For the text-containing cell, return its midpoint in (X, Y) coordinate format. 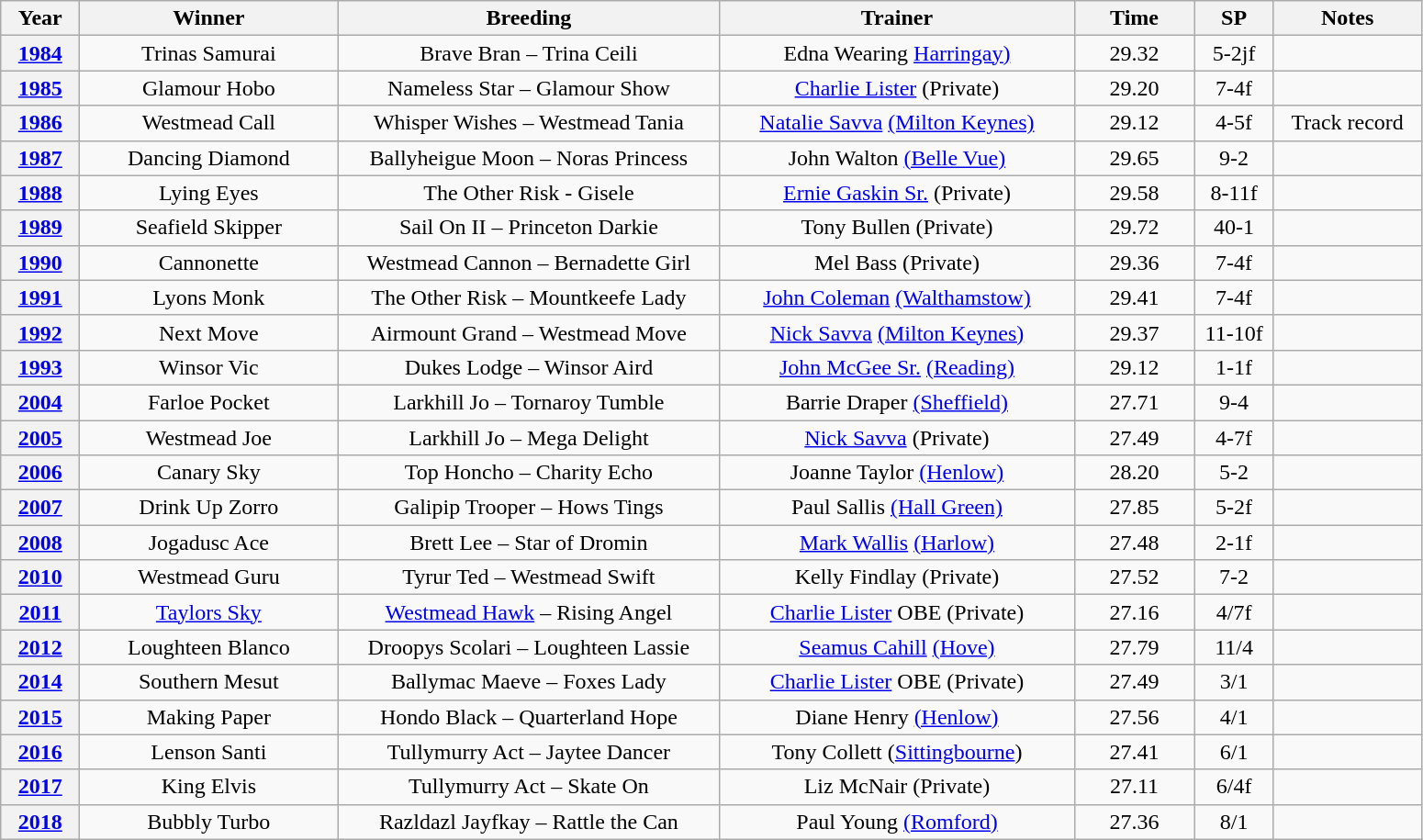
Charlie Lister (Private) (897, 88)
King Elvis (209, 787)
Liz McNair (Private) (897, 787)
4/1 (1234, 717)
5-2 (1234, 473)
1984 (40, 53)
Dancing Diamond (209, 158)
27.11 (1135, 787)
2004 (40, 402)
Westmead Hawk – Rising Angel (529, 612)
Bubbly Turbo (209, 822)
Next Move (209, 332)
Farloe Pocket (209, 402)
1993 (40, 367)
40-1 (1234, 228)
Cannonette (209, 263)
29.20 (1135, 88)
6/4f (1234, 787)
Trinas Samurai (209, 53)
Lying Eyes (209, 193)
Mel Bass (Private) (897, 263)
5-2jf (1234, 53)
11/4 (1234, 647)
Canary Sky (209, 473)
2012 (40, 647)
Razldazl Jayfkay – Rattle the Can (529, 822)
Airmount Grand – Westmead Move (529, 332)
1990 (40, 263)
Dukes Lodge – Winsor Aird (529, 367)
Brave Bran – Trina Ceili (529, 53)
Mark Wallis (Harlow) (897, 543)
John Coleman (Walthamstow) (897, 297)
Whisper Wishes – Westmead Tania (529, 123)
1-1f (1234, 367)
Top Honcho – Charity Echo (529, 473)
8-11f (1234, 193)
Tony Collett (Sittingbourne) (897, 752)
27.48 (1135, 543)
Jogadusc Ace (209, 543)
Winner (209, 18)
Brett Lee – Star of Dromin (529, 543)
27.79 (1135, 647)
Seafield Skipper (209, 228)
Time (1135, 18)
Larkhill Jo – Tornaroy Tumble (529, 402)
2016 (40, 752)
Making Paper (209, 717)
2015 (40, 717)
Joanne Taylor (Henlow) (897, 473)
9-4 (1234, 402)
8/1 (1234, 822)
29.37 (1135, 332)
Seamus Cahill (Hove) (897, 647)
Tullymurry Act – Skate On (529, 787)
29.58 (1135, 193)
2-1f (1234, 543)
Lyons Monk (209, 297)
Loughteen Blanco (209, 647)
Natalie Savva (Milton Keynes) (897, 123)
1992 (40, 332)
Ernie Gaskin Sr. (Private) (897, 193)
Tyrur Ted – Westmead Swift (529, 577)
27.52 (1135, 577)
Westmead Call (209, 123)
Westmead Guru (209, 577)
Barrie Draper (Sheffield) (897, 402)
Westmead Joe (209, 438)
Nick Savva (Milton Keynes) (897, 332)
2014 (40, 682)
4/7f (1234, 612)
Nameless Star – Glamour Show (529, 88)
Southern Mesut (209, 682)
27.56 (1135, 717)
27.71 (1135, 402)
29.72 (1135, 228)
Paul Young (Romford) (897, 822)
Taylors Sky (209, 612)
27.36 (1135, 822)
3/1 (1234, 682)
1985 (40, 88)
The Other Risk – Mountkeefe Lady (529, 297)
1989 (40, 228)
29.32 (1135, 53)
1987 (40, 158)
Galipip Trooper – Hows Tings (529, 508)
Larkhill Jo – Mega Delight (529, 438)
Tony Bullen (Private) (897, 228)
Westmead Cannon – Bernadette Girl (529, 263)
2008 (40, 543)
Ballyheigue Moon – Noras Princess (529, 158)
29.36 (1135, 263)
1986 (40, 123)
6/1 (1234, 752)
Track record (1348, 123)
27.16 (1135, 612)
1991 (40, 297)
2005 (40, 438)
27.85 (1135, 508)
11-10f (1234, 332)
1988 (40, 193)
2018 (40, 822)
Tullymurry Act – Jaytee Dancer (529, 752)
Year (40, 18)
John Walton (Belle Vue) (897, 158)
The Other Risk - Gisele (529, 193)
SP (1234, 18)
28.20 (1135, 473)
Nick Savva (Private) (897, 438)
29.65 (1135, 158)
Glamour Hobo (209, 88)
2017 (40, 787)
Edna Wearing Harringay) (897, 53)
Paul Sallis (Hall Green) (897, 508)
Hondo Black – Quarterland Hope (529, 717)
Drink Up Zorro (209, 508)
Breeding (529, 18)
2006 (40, 473)
Droopys Scolari – Loughteen Lassie (529, 647)
Ballymac Maeve – Foxes Lady (529, 682)
Notes (1348, 18)
29.41 (1135, 297)
2011 (40, 612)
9-2 (1234, 158)
Sail On II – Princeton Darkie (529, 228)
Diane Henry (Henlow) (897, 717)
2007 (40, 508)
John McGee Sr. (Reading) (897, 367)
4-5f (1234, 123)
4-7f (1234, 438)
2010 (40, 577)
Trainer (897, 18)
5-2f (1234, 508)
27.41 (1135, 752)
7-2 (1234, 577)
Kelly Findlay (Private) (897, 577)
Lenson Santi (209, 752)
Winsor Vic (209, 367)
